Locate the cell with the specified text and output its [x, y] center coordinate. 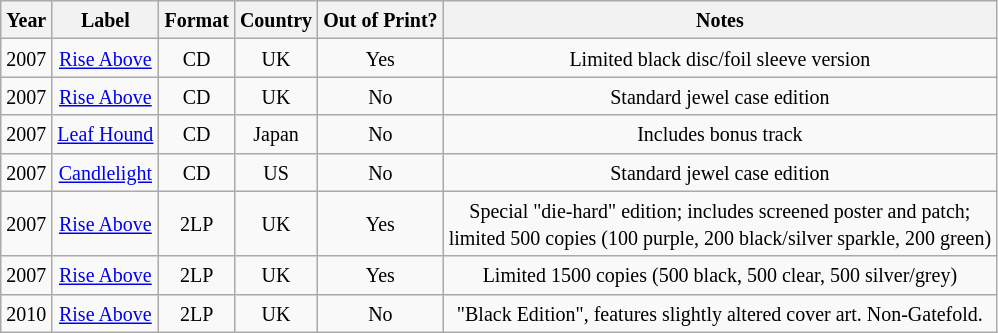
Candlelight [106, 172]
Japan [276, 134]
Format [196, 20]
Label [106, 20]
Out of Print? [380, 20]
Special "die-hard" edition; includes screened poster and patch;limited 500 copies (100 purple, 200 black/silver sparkle, 200 green) [720, 224]
2010 [26, 313]
Includes bonus track [720, 134]
Country [276, 20]
"Black Edition", features slightly altered cover art. Non-Gatefold. [720, 313]
US [276, 172]
Year [26, 20]
Limited 1500 copies (500 black, 500 clear, 500 silver/grey) [720, 275]
Notes [720, 20]
Limited black disc/foil sleeve version [720, 58]
Leaf Hound [106, 134]
